Scan for the cell matching the given text and deliver its (X, Y) coordinate at center. 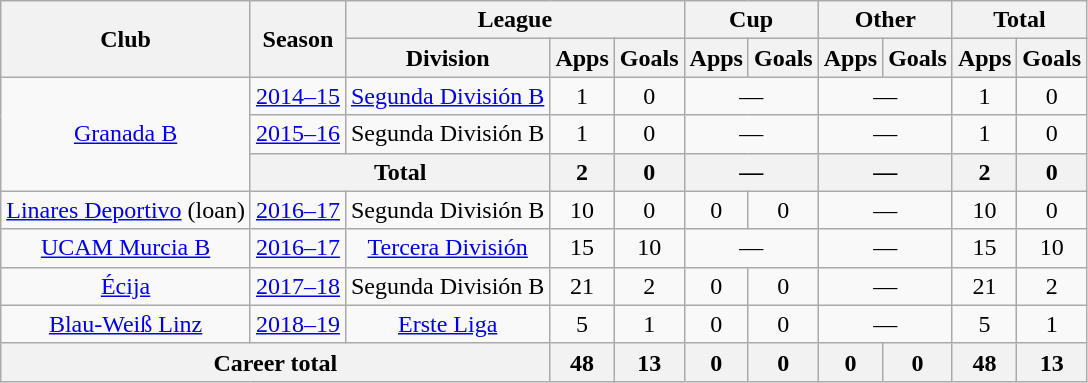
Écija (126, 286)
Cup (751, 20)
Career total (276, 362)
2015–16 (298, 134)
Tercera División (447, 248)
Linares Deportivo (loan) (126, 210)
Other (885, 20)
UCAM Murcia B (126, 248)
Club (126, 39)
Erste Liga (447, 324)
2018–19 (298, 324)
2017–18 (298, 286)
Division (447, 58)
Granada B (126, 134)
League (514, 20)
Blau-Weiß Linz (126, 324)
2014–15 (298, 96)
Season (298, 39)
